Return the [x, y] coordinate for the center point of the cell that contains the specified text.  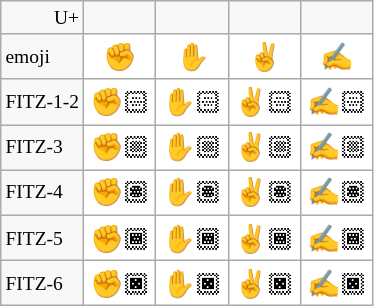
✍️🏿 [337, 282]
FITZ-5 [42, 238]
FITZ-1-2 [42, 102]
✋️🏾 [192, 238]
✊️🏿 [120, 282]
✍️ [337, 56]
✊️🏽 [120, 192]
✍️🏽 [337, 192]
✊️🏾 [120, 238]
✊️🏻 [120, 102]
✌️🏾 [264, 238]
✌️🏼 [264, 148]
✍️🏼 [337, 148]
✌️🏽 [264, 192]
✋️🏿 [192, 282]
✌️🏿 [264, 282]
U+ [42, 18]
FITZ-3 [42, 148]
✌️ [264, 56]
✍️🏻 [337, 102]
FITZ-4 [42, 192]
✊️ [120, 56]
✋️ [192, 56]
✍️🏾 [337, 238]
✋️🏻 [192, 102]
✌️🏻 [264, 102]
✋️🏼 [192, 148]
✋️🏽 [192, 192]
emoji [42, 56]
FITZ-6 [42, 282]
✊️🏼 [120, 148]
